Pinpoint the cell where the given text exists, returning its [X, Y] midpoint coordinate. 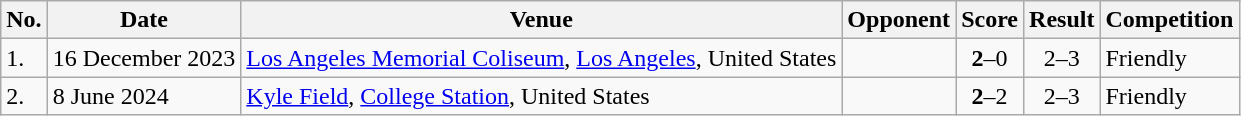
Date [144, 20]
8 June 2024 [144, 96]
Score [990, 20]
Result [1062, 20]
1. [24, 58]
16 December 2023 [144, 58]
No. [24, 20]
2–0 [990, 58]
2. [24, 96]
2–2 [990, 96]
Competition [1170, 20]
Kyle Field, College Station, United States [542, 96]
Venue [542, 20]
Opponent [899, 20]
Los Angeles Memorial Coliseum, Los Angeles, United States [542, 58]
